Detect which cell encompasses the target text, then output its [x, y] center coordinate. 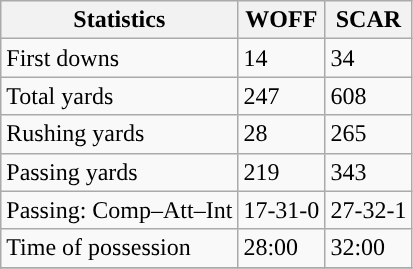
Rushing yards [120, 134]
219 [282, 172]
Passing: Comp–Att–Int [120, 210]
28 [282, 134]
265 [368, 134]
Passing yards [120, 172]
Statistics [120, 20]
27-32-1 [368, 210]
32:00 [368, 248]
14 [282, 58]
17-31-0 [282, 210]
First downs [120, 58]
WOFF [282, 20]
Time of possession [120, 248]
SCAR [368, 20]
343 [368, 172]
Total yards [120, 96]
34 [368, 58]
608 [368, 96]
28:00 [282, 248]
247 [282, 96]
